Return (X, Y) of the center of cell containing provided text 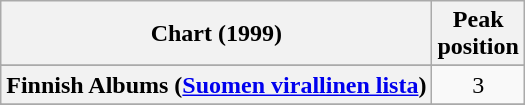
Peakposition (478, 34)
3 (478, 85)
Finnish Albums (Suomen virallinen lista) (216, 85)
Chart (1999) (216, 34)
